Locate the cell with the specified text and output its (x, y) center coordinate. 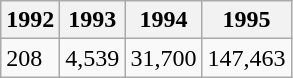
31,700 (164, 58)
1995 (246, 20)
1993 (92, 20)
147,463 (246, 58)
208 (30, 58)
1992 (30, 20)
1994 (164, 20)
4,539 (92, 58)
